Extract the [X, Y] coordinate from the center of the cell holding the provided text.  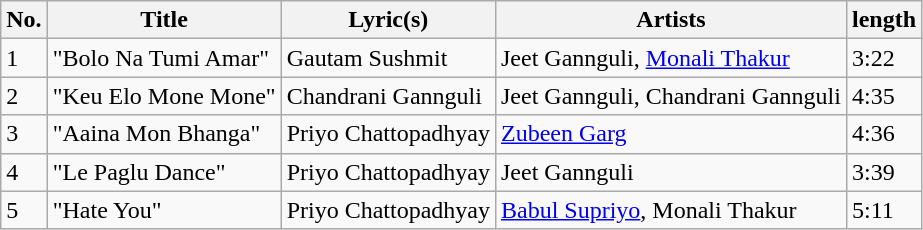
Babul Supriyo, Monali Thakur [670, 210]
3 [24, 134]
length [884, 20]
Jeet Gannguli, Chandrani Gannguli [670, 96]
1 [24, 58]
4:35 [884, 96]
4 [24, 172]
3:39 [884, 172]
Artists [670, 20]
"Hate You" [164, 210]
Jeet Gannguli [670, 172]
4:36 [884, 134]
2 [24, 96]
Gautam Sushmit [388, 58]
5 [24, 210]
Zubeen Garg [670, 134]
Title [164, 20]
No. [24, 20]
Chandrani Gannguli [388, 96]
"Le Paglu Dance" [164, 172]
5:11 [884, 210]
3:22 [884, 58]
Lyric(s) [388, 20]
"Bolo Na Tumi Amar" [164, 58]
"Keu Elo Mone Mone" [164, 96]
Jeet Gannguli, Monali Thakur [670, 58]
"Aaina Mon Bhanga" [164, 134]
